Provide the (X, Y) coordinate of the cell's center where the given text is located.  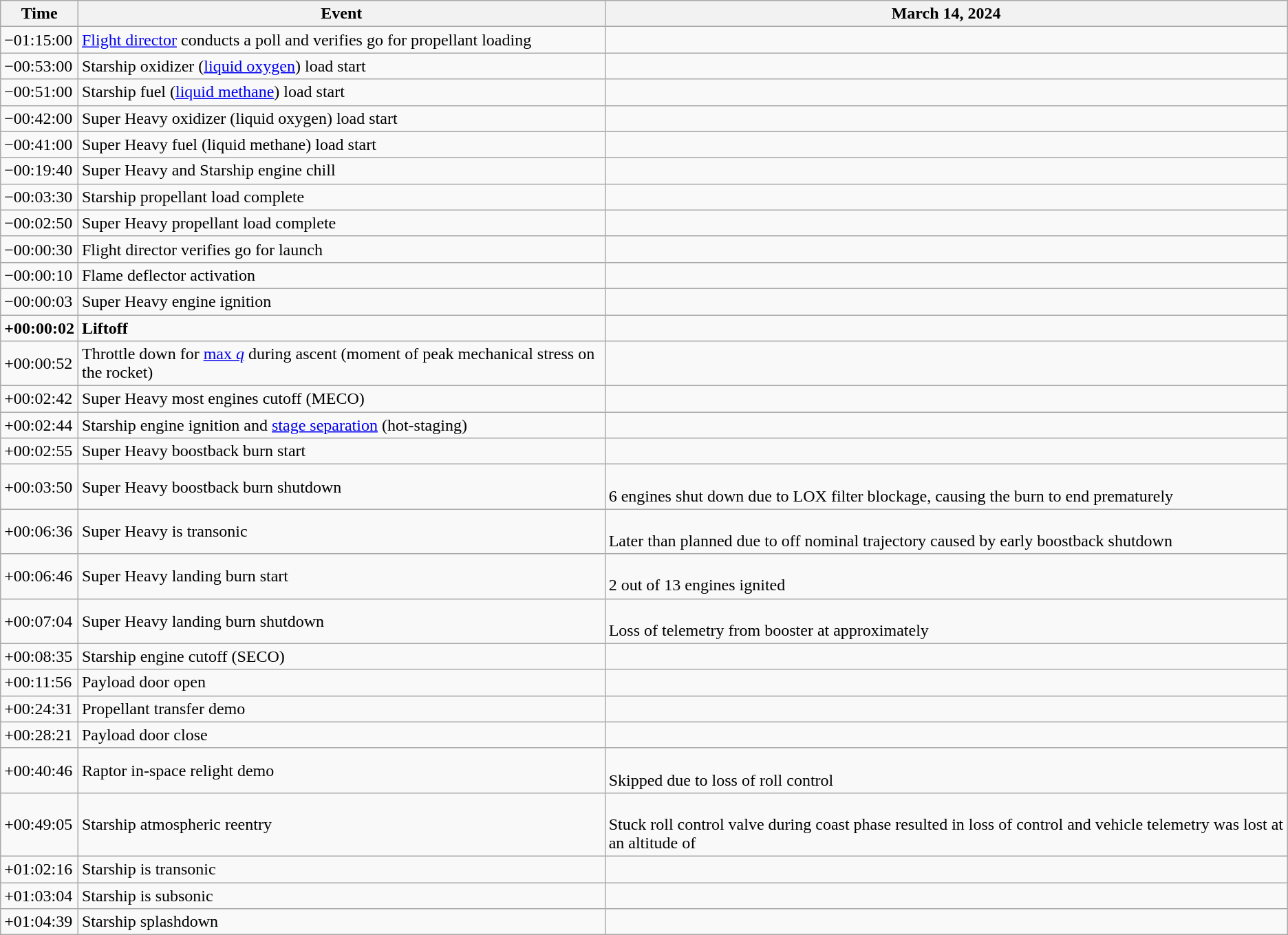
−00:41:00 (40, 144)
+00:24:31 (40, 709)
+00:06:36 (40, 531)
Liftoff (341, 328)
Throttle down for max q during ascent (moment of peak mechanical stress on the rocket) (341, 363)
Starship is transonic (341, 869)
Raptor in-space relight demo (341, 771)
−00:51:00 (40, 92)
−00:00:03 (40, 301)
Super Heavy is transonic (341, 531)
Starship engine cutoff (SECO) (341, 656)
+00:07:04 (40, 621)
−00:02:50 (40, 223)
Super Heavy boostback burn start (341, 451)
Flight director verifies go for launch (341, 249)
+00:49:05 (40, 824)
6 engines shut down due to LOX filter blockage, causing the burn to end prematurely (946, 487)
Starship fuel (liquid methane) load start (341, 92)
Stuck roll control valve during coast phase resulted in loss of control and vehicle telemetry was lost at an altitude of (946, 824)
+00:02:55 (40, 451)
+00:28:21 (40, 735)
Starship atmospheric reentry (341, 824)
Super Heavy landing burn start (341, 577)
+01:02:16 (40, 869)
−00:00:10 (40, 275)
Starship propellant load complete (341, 197)
−01:15:00 (40, 40)
Super Heavy propellant load complete (341, 223)
+00:00:52 (40, 363)
Event (341, 14)
Flame deflector activation (341, 275)
+00:11:56 (40, 683)
Super Heavy and Starship engine chill (341, 171)
+00:06:46 (40, 577)
+00:02:44 (40, 425)
+00:08:35 (40, 656)
Payload door close (341, 735)
Later than planned due to off nominal trajectory caused by early boostback shutdown (946, 531)
−00:03:30 (40, 197)
Starship is subsonic (341, 895)
Starship oxidizer (liquid oxygen) load start (341, 66)
−00:00:30 (40, 249)
March 14, 2024 (946, 14)
Loss of telemetry from booster at approximately (946, 621)
+00:03:50 (40, 487)
+00:40:46 (40, 771)
Starship engine ignition and stage separation (hot-staging) (341, 425)
Super Heavy boostback burn shutdown (341, 487)
+01:03:04 (40, 895)
Super Heavy most engines cutoff (MECO) (341, 399)
−00:42:00 (40, 118)
Payload door open (341, 683)
−00:19:40 (40, 171)
Skipped due to loss of roll control (946, 771)
2 out of 13 engines ignited (946, 577)
+01:04:39 (40, 922)
Super Heavy fuel (liquid methane) load start (341, 144)
Flight director conducts a poll and verifies go for propellant loading (341, 40)
Super Heavy engine ignition (341, 301)
Super Heavy landing burn shutdown (341, 621)
Propellant transfer demo (341, 709)
+00:02:42 (40, 399)
Starship splashdown (341, 922)
+00:00:02 (40, 328)
Super Heavy oxidizer (liquid oxygen) load start (341, 118)
Time (40, 14)
−00:53:00 (40, 66)
